Search for the cell housing the specified text and yield its [X, Y] center coordinate. 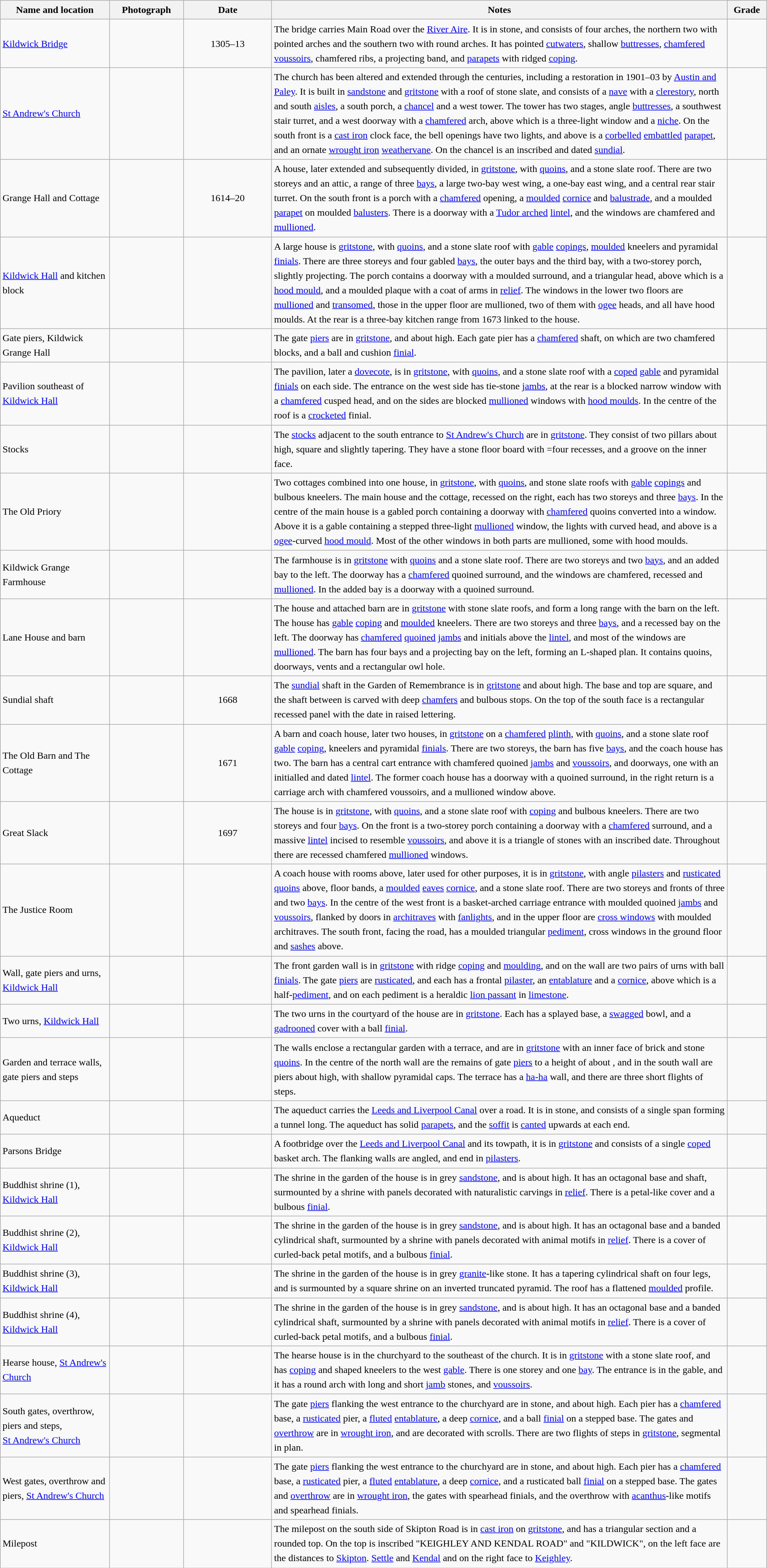
Buddhist shrine (3), Kildwick Hall [55, 1281]
St Andrew's Church [55, 113]
Buddhist shrine (4), Kildwick Hall [55, 1322]
The Old Priory [55, 511]
Kildwick Bridge [55, 44]
Grade [747, 10]
1671 [228, 763]
Wall, gate piers and urns, Kildwick Hall [55, 980]
Gate piers, Kildwick Grange Hall [55, 346]
Great Slack [55, 833]
1668 [228, 700]
Parsons Bridge [55, 1151]
The two urns in the courtyard of the house are in gritstone. Each has a splayed base, a swagged bowl, and a gadrooned cover with a ball finial. [499, 1021]
Aqueduct [55, 1118]
1614–20 [228, 198]
Lane House and barn [55, 637]
South gates, overthrow, piers and steps, St Andrew's Church [55, 1425]
Stocks [55, 449]
Buddhist shrine (2), Kildwick Hall [55, 1240]
1697 [228, 833]
Kildwick Hall and kitchen block [55, 282]
West gates, overthrow and piers, St Andrew's Church [55, 1488]
The Justice Room [55, 910]
Notes [499, 10]
Hearse house, St Andrew's Church [55, 1370]
Pavilion southeast of Kildwick Hall [55, 393]
Two urns, Kildwick Hall [55, 1021]
The Old Barn and The Cottage [55, 763]
Date [228, 10]
Sundial shaft [55, 700]
Milepost [55, 1543]
Photograph [146, 10]
1305–13 [228, 44]
Buddhist shrine (1), Kildwick Hall [55, 1192]
Name and location [55, 10]
Grange Hall and Cottage [55, 198]
Garden and terrace walls, gate piers and steps [55, 1069]
Kildwick Grange Farmhouse [55, 575]
